Output the [X, Y] coordinate of the center of the cell containing the given text.  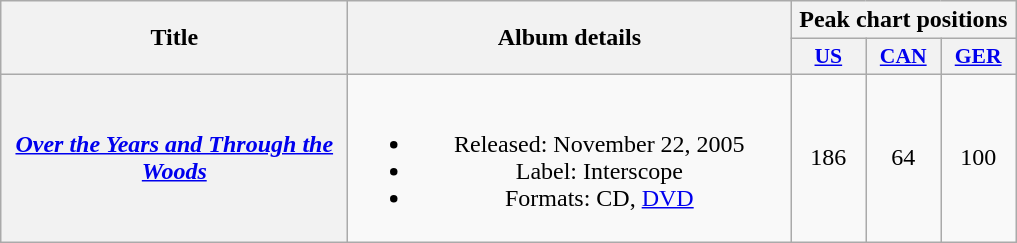
US [828, 57]
Released: November 22, 2005Label: InterscopeFormats: CD, DVD [570, 158]
Title [174, 38]
64 [904, 158]
GER [978, 57]
Album details [570, 38]
Peak chart positions [904, 20]
100 [978, 158]
Over the Years and Through the Woods [174, 158]
CAN [904, 57]
186 [828, 158]
